Search for the cell housing the specified text and yield its [X, Y] center coordinate. 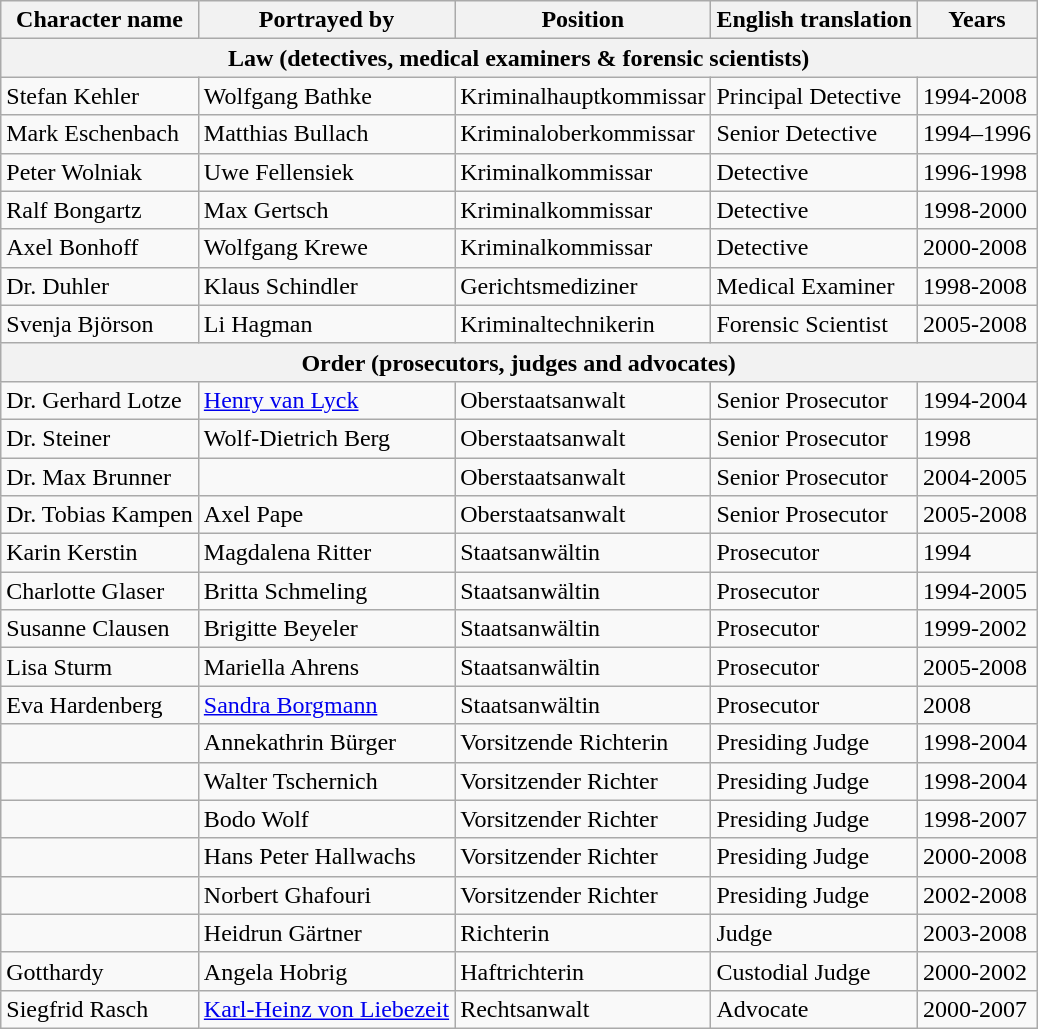
1999-2002 [976, 629]
Sandra Borgmann [326, 705]
1998-2007 [976, 819]
Order (prosecutors, judges and advocates) [519, 362]
Vorsitzende Richterin [583, 743]
Magdalena Ritter [326, 553]
1994 [976, 553]
Angela Hobrig [326, 971]
Stefan Kehler [100, 96]
2003-2008 [976, 933]
Ralf Bongartz [100, 210]
Kriminalhauptkommissar [583, 96]
Uwe Fellensiek [326, 172]
1994-2005 [976, 591]
Henry van Lyck [326, 400]
English translation [814, 20]
Karl-Heinz von Liebezeit [326, 1009]
Li Hagman [326, 324]
Senior Detective [814, 134]
1994-2004 [976, 400]
Wolf-Dietrich Berg [326, 438]
2002-2008 [976, 895]
Heidrun Gärtner [326, 933]
Dr. Duhler [100, 286]
Annekathrin Bürger [326, 743]
Character name [100, 20]
1994-2008 [976, 96]
Principal Detective [814, 96]
Susanne Clausen [100, 629]
2008 [976, 705]
Forensic Scientist [814, 324]
Britta Schmeling [326, 591]
Dr. Steiner [100, 438]
1998-2000 [976, 210]
Walter Tschernich [326, 781]
Dr. Tobias Kampen [100, 515]
Klaus Schindler [326, 286]
Rechtsanwalt [583, 1009]
Bodo Wolf [326, 819]
Wolfgang Krewe [326, 248]
Judge [814, 933]
Matthias Bullach [326, 134]
Lisa Sturm [100, 667]
Haftrichterin [583, 971]
2000-2002 [976, 971]
Kriminaltechnikerin [583, 324]
Axel Pape [326, 515]
Richterin [583, 933]
Gotthardy [100, 971]
1998-2008 [976, 286]
Dr. Gerhard Lotze [100, 400]
Axel Bonhoff [100, 248]
Siegfrid Rasch [100, 1009]
Karin Kerstin [100, 553]
Norbert Ghafouri [326, 895]
Hans Peter Hallwachs [326, 857]
Custodial Judge [814, 971]
Gerichtsmediziner [583, 286]
Portrayed by [326, 20]
Eva Hardenberg [100, 705]
Peter Wolniak [100, 172]
Dr. Max Brunner [100, 477]
Medical Examiner [814, 286]
2004-2005 [976, 477]
Kriminaloberkommissar [583, 134]
1994–1996 [976, 134]
1998 [976, 438]
Max Gertsch [326, 210]
Law (detectives, medical examiners & forensic scientists) [519, 58]
Charlotte Glaser [100, 591]
Advocate [814, 1009]
Wolfgang Bathke [326, 96]
1996-1998 [976, 172]
Years [976, 20]
Mariella Ahrens [326, 667]
2000-2007 [976, 1009]
Brigitte Beyeler [326, 629]
Svenja Björson [100, 324]
Mark Eschenbach [100, 134]
Position [583, 20]
